From the cell containing the given text, extract its center point as (x, y) coordinate. 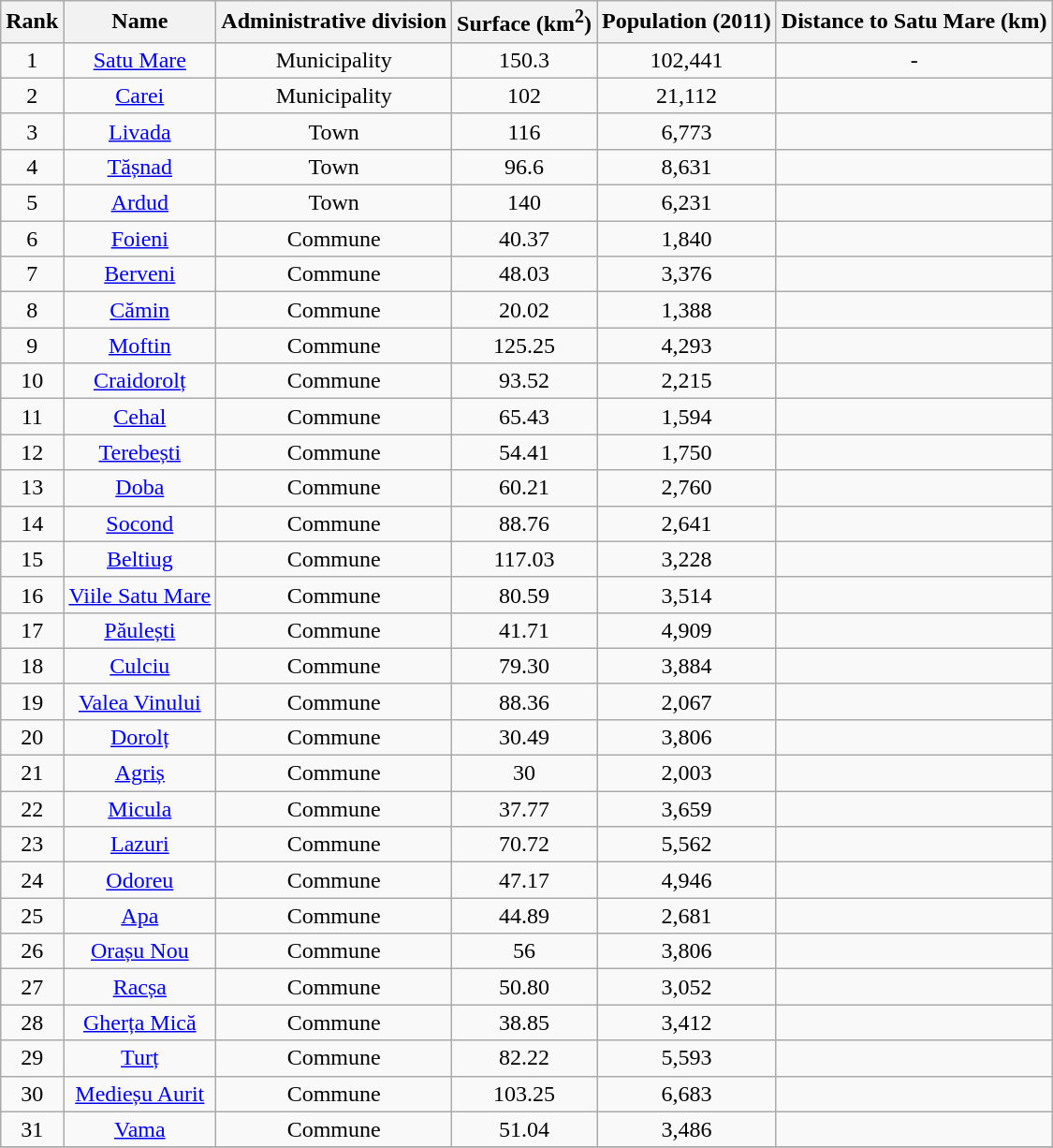
1,388 (687, 310)
3,376 (687, 274)
Tășnad (140, 167)
Orașu Nou (140, 951)
26 (32, 951)
Viile Satu Mare (140, 595)
Racșa (140, 987)
24 (32, 880)
Vama (140, 1129)
6,683 (687, 1094)
6,773 (687, 131)
41.71 (524, 630)
117.03 (524, 559)
Turț (140, 1058)
3,486 (687, 1129)
5,593 (687, 1058)
Distance to Satu Mare (km) (914, 22)
1,594 (687, 417)
1,840 (687, 239)
Culciu (140, 666)
7 (32, 274)
56 (524, 951)
29 (32, 1058)
20 (32, 737)
96.6 (524, 167)
51.04 (524, 1129)
23 (32, 845)
4,946 (687, 880)
Doba (140, 488)
47.17 (524, 880)
37.77 (524, 809)
31 (32, 1129)
3,052 (687, 987)
2 (32, 96)
10 (32, 381)
13 (32, 488)
2,003 (687, 773)
Ardud (140, 203)
102 (524, 96)
48.03 (524, 274)
Berveni (140, 274)
Odoreu (140, 880)
3,514 (687, 595)
102,441 (687, 60)
12 (32, 452)
25 (32, 916)
1 (32, 60)
Apa (140, 916)
93.52 (524, 381)
- (914, 60)
3,412 (687, 1023)
4,909 (687, 630)
Micula (140, 809)
5,562 (687, 845)
21,112 (687, 96)
3,884 (687, 666)
Valea Vinului (140, 701)
150.3 (524, 60)
17 (32, 630)
21 (32, 773)
Socond (140, 523)
6 (32, 239)
20.02 (524, 310)
Carei (140, 96)
Gherța Mică (140, 1023)
5 (32, 203)
Lazuri (140, 845)
19 (32, 701)
82.22 (524, 1058)
80.59 (524, 595)
Population (2011) (687, 22)
125.25 (524, 346)
140 (524, 203)
Foieni (140, 239)
Moftin (140, 346)
Craidorolț (140, 381)
79.30 (524, 666)
1,750 (687, 452)
2,215 (687, 381)
8,631 (687, 167)
14 (32, 523)
3 (32, 131)
Terebești (140, 452)
2,760 (687, 488)
Dorolț (140, 737)
Administrative division (334, 22)
Surface (km2) (524, 22)
18 (32, 666)
116 (524, 131)
6,231 (687, 203)
4,293 (687, 346)
40.37 (524, 239)
11 (32, 417)
88.76 (524, 523)
65.43 (524, 417)
Beltiug (140, 559)
3,659 (687, 809)
2,067 (687, 701)
60.21 (524, 488)
54.41 (524, 452)
27 (32, 987)
88.36 (524, 701)
70.72 (524, 845)
Cehal (140, 417)
3,228 (687, 559)
103.25 (524, 1094)
22 (32, 809)
4 (32, 167)
Păulești (140, 630)
44.89 (524, 916)
38.85 (524, 1023)
Satu Mare (140, 60)
9 (32, 346)
50.80 (524, 987)
28 (32, 1023)
2,681 (687, 916)
Name (140, 22)
30.49 (524, 737)
2,641 (687, 523)
Medieșu Aurit (140, 1094)
Rank (32, 22)
Agriș (140, 773)
Livada (140, 131)
16 (32, 595)
15 (32, 559)
Cămin (140, 310)
8 (32, 310)
